Find where the given text appears and provide that cell's center as [X, Y] coordinate. 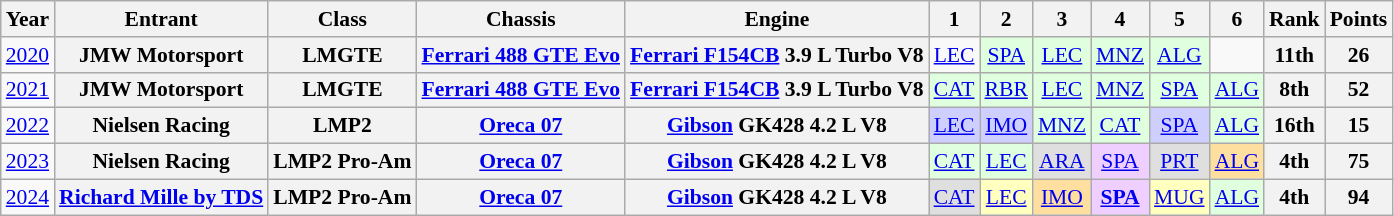
LMP2 [342, 126]
ARA [1062, 162]
2022 [28, 126]
75 [1359, 162]
5 [1180, 19]
6 [1237, 19]
Richard Mille by TDS [161, 197]
Points [1359, 19]
PRT [1180, 162]
1 [954, 19]
15 [1359, 126]
2024 [28, 197]
2021 [28, 90]
Rank [1294, 19]
4 [1120, 19]
2023 [28, 162]
94 [1359, 197]
16th [1294, 126]
26 [1359, 55]
RBR [1006, 90]
MUG [1180, 197]
3 [1062, 19]
2 [1006, 19]
11th [1294, 55]
2020 [28, 55]
Chassis [520, 19]
52 [1359, 90]
Entrant [161, 19]
Class [342, 19]
Year [28, 19]
Engine [777, 19]
8th [1294, 90]
